Return (X, Y) of the center of cell containing provided text 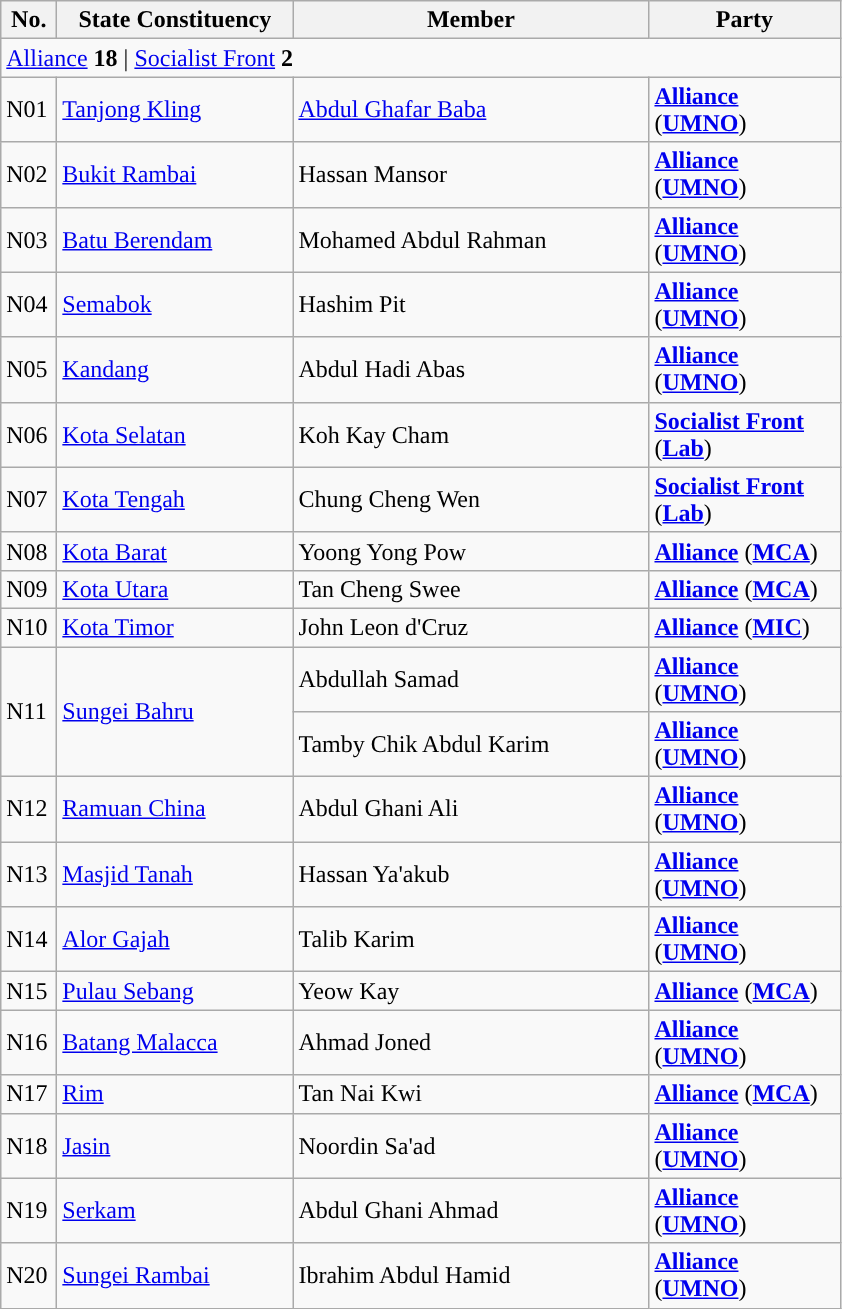
Sungei Rambai (175, 1276)
N10 (29, 627)
Abdullah Samad (471, 678)
Koh Kay Cham (471, 434)
Masjid Tanah (175, 874)
N09 (29, 589)
Batang Malacca (175, 1042)
Tamby Chik Abdul Karim (471, 744)
Abdul Hadi Abas (471, 370)
N16 (29, 1042)
Alliance 18 | Socialist Front 2 (420, 58)
Yoong Yong Pow (471, 551)
Hassan Mansor (471, 174)
State Constituency (175, 20)
N13 (29, 874)
Kota Selatan (175, 434)
Pulau Sebang (175, 991)
N20 (29, 1276)
Mohamed Abdul Rahman (471, 240)
N17 (29, 1094)
Hassan Ya'akub (471, 874)
Party (744, 20)
Kota Barat (175, 551)
Semabok (175, 304)
Alliance (MIC) (744, 627)
N06 (29, 434)
N11 (29, 711)
N14 (29, 940)
John Leon d'Cruz (471, 627)
Tanjong Kling (175, 110)
N02 (29, 174)
Bukit Rambai (175, 174)
N01 (29, 110)
Kota Utara (175, 589)
N15 (29, 991)
N04 (29, 304)
Rim (175, 1094)
N12 (29, 810)
Ibrahim Abdul Hamid (471, 1276)
N18 (29, 1146)
Alor Gajah (175, 940)
Tan Cheng Swee (471, 589)
Yeow Kay (471, 991)
Abdul Ghafar Baba (471, 110)
Tan Nai Kwi (471, 1094)
N07 (29, 500)
Kota Tengah (175, 500)
Chung Cheng Wen (471, 500)
Hashim Pit (471, 304)
Serkam (175, 1210)
Noordin Sa'ad (471, 1146)
N08 (29, 551)
N03 (29, 240)
No. (29, 20)
Talib Karim (471, 940)
Ahmad Joned (471, 1042)
Member (471, 20)
Kandang (175, 370)
Batu Berendam (175, 240)
Abdul Ghani Ahmad (471, 1210)
Sungei Bahru (175, 711)
Kota Timor (175, 627)
N05 (29, 370)
Abdul Ghani Ali (471, 810)
Jasin (175, 1146)
Ramuan China (175, 810)
N19 (29, 1210)
